Output the (X, Y) coordinate of the center of the cell containing the given text.  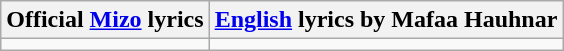
Official Mizo lyrics (105, 20)
English lyrics by Mafaa Hauhnar (386, 20)
